Pinpoint the cell where the given text exists, returning its [x, y] midpoint coordinate. 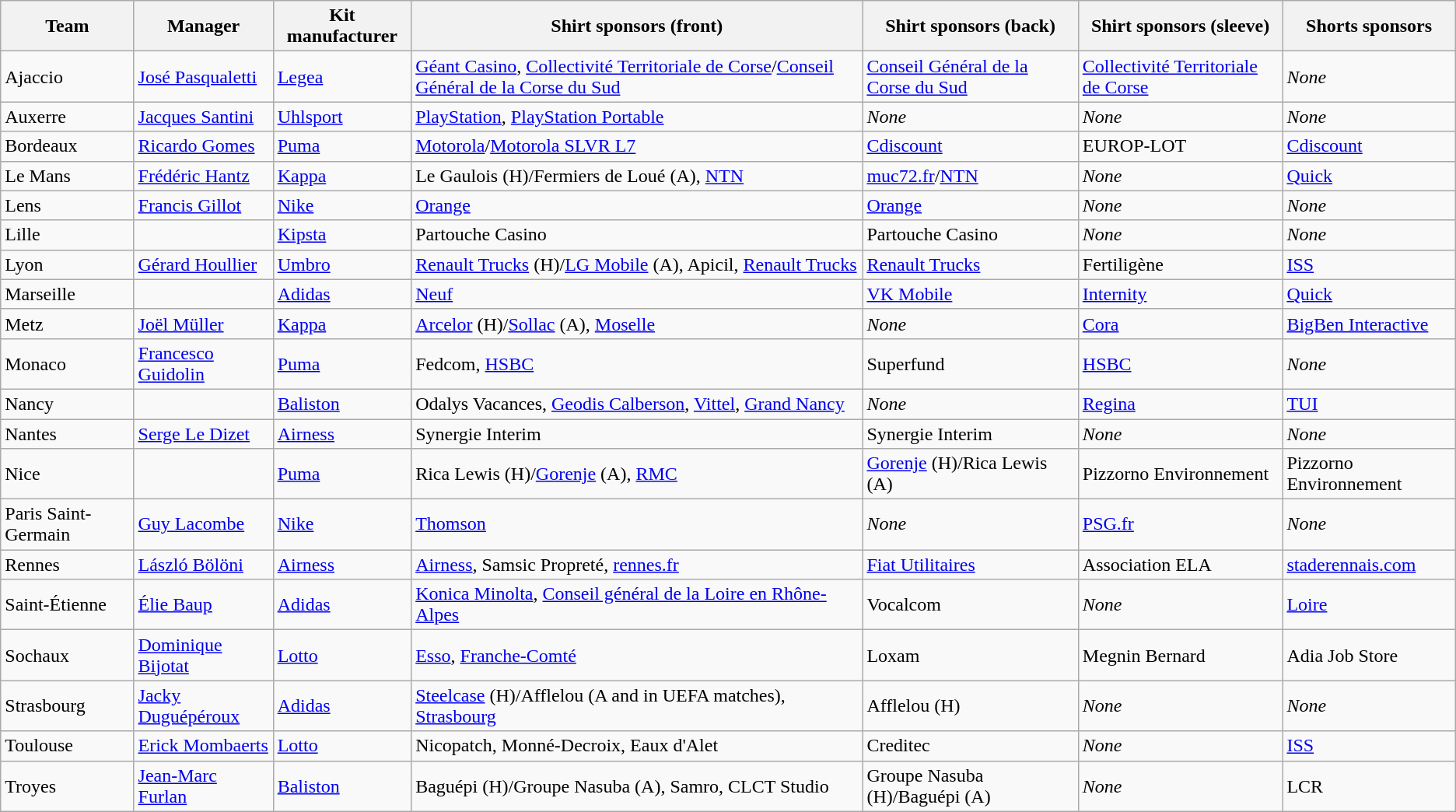
Lyon [67, 264]
Lille [67, 235]
Fedcom, HSBC [637, 364]
José Pasqualetti [204, 76]
Serge Le Dizet [204, 433]
Jacques Santini [204, 117]
Francesco Guidolin [204, 364]
Konica Minolta, Conseil général de la Loire en Rhône-Alpes [637, 605]
Sochaux [67, 655]
Renault Trucks [971, 264]
Thomson [637, 524]
Internity [1181, 294]
Strasbourg [67, 706]
Joël Müller [204, 324]
Dominique Bijotat [204, 655]
Nancy [67, 404]
Cora [1181, 324]
Guy Lacombe [204, 524]
Kit manufacturer [342, 26]
Nice [67, 474]
Erick Mombaerts [204, 746]
Troyes [67, 786]
Esso, Franche-Comté [637, 655]
Saint-Étienne [67, 605]
Umbro [342, 264]
Motorola/Motorola SLVR L7 [637, 146]
Gérard Houllier [204, 264]
Superfund [971, 364]
Marseille [67, 294]
Toulouse [67, 746]
Shirt sponsors (front) [637, 26]
VK Mobile [971, 294]
Géant Casino, Collectivité Territoriale de Corse/Conseil Général de la Corse du Sud [637, 76]
Manager [204, 26]
Neuf [637, 294]
Lens [67, 205]
PlayStation, PlayStation Portable [637, 117]
staderennais.com [1369, 565]
Jacky Duguépéroux [204, 706]
Frédéric Hantz [204, 176]
Afflelou (H) [971, 706]
TUI [1369, 404]
Francis Gillot [204, 205]
Metz [67, 324]
Creditec [971, 746]
EUROP-LOT [1181, 146]
Odalys Vacances, Geodis Calberson, Vittel, Grand Nancy [637, 404]
Fiat Utilitaires [971, 565]
Steelcase (H)/Afflelou (A and in UEFA matches), Strasbourg [637, 706]
Shirt sponsors (back) [971, 26]
Nicopatch, Monné-Decroix, Eaux d'Alet [637, 746]
Le Mans [67, 176]
Nantes [67, 433]
BigBen Interactive [1369, 324]
Baguépi (H)/Groupe Nasuba (A), Samro, CLCT Studio [637, 786]
Team [67, 26]
Paris Saint-Germain [67, 524]
LCR [1369, 786]
Ajaccio [67, 76]
Monaco [67, 364]
Regina [1181, 404]
Loire [1369, 605]
Renault Trucks (H)/LG Mobile (A), Apicil, Renault Trucks [637, 264]
Shirt sponsors (sleeve) [1181, 26]
HSBC [1181, 364]
Fertiligène [1181, 264]
Collectivité Territoriale de Corse [1181, 76]
Gorenje (H)/Rica Lewis (A) [971, 474]
Uhlsport [342, 117]
Bordeaux [67, 146]
Élie Baup [204, 605]
László Bölöni [204, 565]
Adia Job Store [1369, 655]
Ricardo Gomes [204, 146]
Auxerre [67, 117]
Arcelor (H)/Sollac (A), Moselle [637, 324]
Association ELA [1181, 565]
muc72.fr/NTN [971, 176]
Rica Lewis (H)/Gorenje (A), RMC [637, 474]
Kipsta [342, 235]
PSG.fr [1181, 524]
Vocalcom [971, 605]
Shorts sponsors [1369, 26]
Legea [342, 76]
Megnin Bernard [1181, 655]
Loxam [971, 655]
Groupe Nasuba (H)/Baguépi (A) [971, 786]
Rennes [67, 565]
Jean-Marc Furlan [204, 786]
Airness, Samsic Propreté, rennes.fr [637, 565]
Le Gaulois (H)/Fermiers de Loué (A), NTN [637, 176]
Conseil Général de la Corse du Sud [971, 76]
